Return [x, y] of the center of cell containing provided text 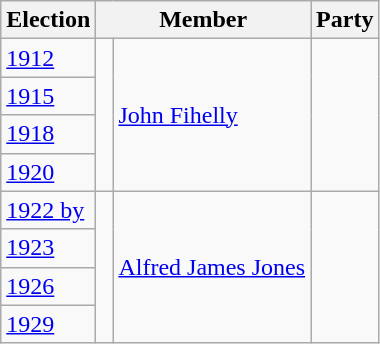
1923 [48, 248]
1920 [48, 172]
1915 [48, 96]
1922 by [48, 210]
1926 [48, 286]
1929 [48, 324]
Member [204, 20]
Alfred James Jones [212, 267]
1918 [48, 134]
Election [48, 20]
John Fihelly [212, 115]
1912 [48, 58]
Party [345, 20]
